Output the (X, Y) coordinate of the center of the cell containing the given text.  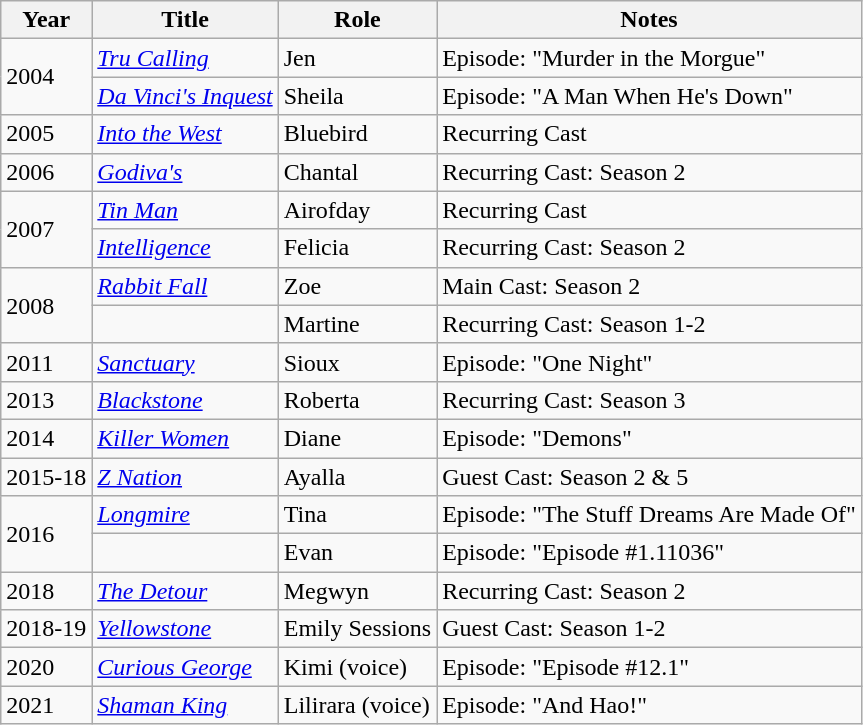
Rabbit Fall (185, 286)
Episode: "Episode #1.11036" (650, 553)
Guest Cast: Season 2 & 5 (650, 477)
Curious George (185, 667)
Z Nation (185, 477)
2015-18 (46, 477)
2013 (46, 400)
2016 (46, 534)
Longmire (185, 515)
Yellowstone (185, 629)
2008 (46, 305)
Megwyn (357, 591)
Tina (357, 515)
Tin Man (185, 210)
2021 (46, 705)
Episode: "The Stuff Dreams Are Made Of" (650, 515)
Bluebird (357, 134)
Sanctuary (185, 362)
Episode: "And Hao!" (650, 705)
Episode: "Murder in the Morgue" (650, 58)
Chantal (357, 172)
Lilirara (voice) (357, 705)
Intelligence (185, 248)
Blackstone (185, 400)
Sioux (357, 362)
Tru Calling (185, 58)
2006 (46, 172)
Role (357, 20)
2004 (46, 77)
2005 (46, 134)
Recurring Cast: Season 1-2 (650, 324)
Felicia (357, 248)
Main Cast: Season 2 (650, 286)
2007 (46, 229)
Killer Women (185, 438)
Shaman King (185, 705)
Kimi (voice) (357, 667)
Da Vinci's Inquest (185, 96)
Sheila (357, 96)
2020 (46, 667)
Zoe (357, 286)
Diane (357, 438)
Title (185, 20)
Airofday (357, 210)
Guest Cast: Season 1-2 (650, 629)
Recurring Cast: Season 3 (650, 400)
Roberta (357, 400)
Evan (357, 553)
Godiva's (185, 172)
Episode: "Demons" (650, 438)
Martine (357, 324)
Episode: "A Man When He's Down" (650, 96)
2014 (46, 438)
2018-19 (46, 629)
Into the West (185, 134)
Episode: "Episode #12.1" (650, 667)
Ayalla (357, 477)
Notes (650, 20)
Year (46, 20)
Jen (357, 58)
2018 (46, 591)
2011 (46, 362)
Episode: "One Night" (650, 362)
Emily Sessions (357, 629)
The Detour (185, 591)
